For the text-containing cell, return its midpoint in (x, y) coordinate format. 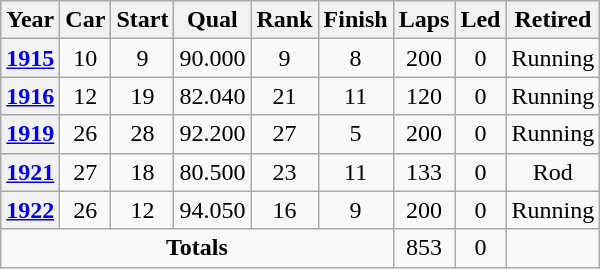
Year (30, 20)
1916 (30, 96)
Qual (212, 20)
23 (284, 172)
90.000 (212, 58)
82.040 (212, 96)
Retired (553, 20)
1921 (30, 172)
Laps (424, 20)
Car (86, 20)
1922 (30, 210)
Start (142, 20)
1915 (30, 58)
133 (424, 172)
5 (356, 134)
80.500 (212, 172)
94.050 (212, 210)
18 (142, 172)
28 (142, 134)
120 (424, 96)
19 (142, 96)
92.200 (212, 134)
853 (424, 248)
1919 (30, 134)
16 (284, 210)
Totals (197, 248)
Finish (356, 20)
8 (356, 58)
Rank (284, 20)
Rod (553, 172)
Led (480, 20)
21 (284, 96)
10 (86, 58)
